Return (x, y) of the center of cell containing provided text 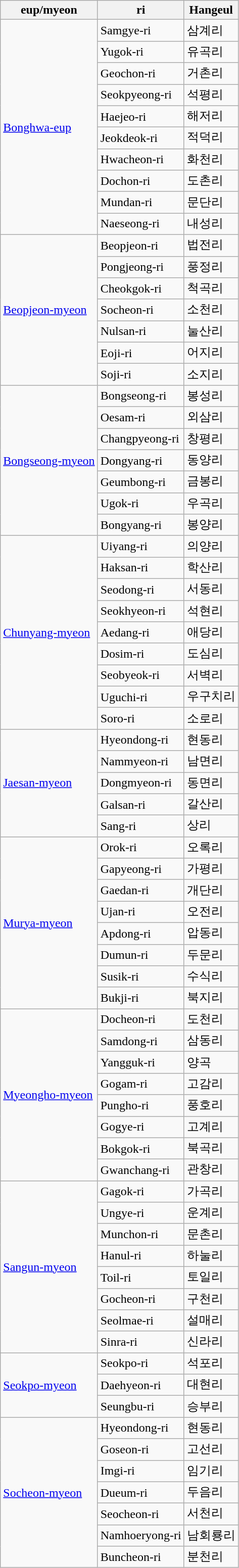
Hangeul (211, 10)
갈산리 (211, 804)
Bongyang-ri (140, 525)
남회룡리 (211, 1536)
문촌리 (211, 1235)
Geumbong-ri (140, 482)
Sangun-myeon (49, 1266)
eup/myeon (49, 10)
Beopjeon-ri (140, 246)
Oesam-ri (140, 417)
Dueum-ri (140, 1492)
Pungho-ri (140, 1105)
Haejeo-ri (140, 116)
Soro-ri (140, 718)
Seobyeok-ri (140, 676)
Myeongho-myeon (49, 1095)
Seodong-ri (140, 589)
Bukji-ri (140, 998)
Pongjeong-ri (140, 267)
고감리 (211, 1084)
Gaedan-ri (140, 890)
신라리 (211, 1342)
척곡리 (211, 289)
하눌리 (211, 1256)
Bokgok-ri (140, 1149)
ri (140, 10)
Nammyeon-ri (140, 762)
법전리 (211, 246)
Bongseong-myeon (49, 460)
Dochon-ri (140, 181)
분천리 (211, 1557)
Ungye-ri (140, 1213)
봉양리 (211, 525)
Buncheon-ri (140, 1557)
Geochon-ri (140, 74)
석현리 (211, 611)
Changpyeong-ri (140, 439)
상리 (211, 826)
Ugok-ri (140, 503)
Gagok-ri (140, 1191)
Docheon-ri (140, 1019)
Toil-ri (140, 1277)
Samgye-ri (140, 30)
풍정리 (211, 267)
남면리 (211, 762)
Galsan-ri (140, 804)
Ujan-ri (140, 912)
석평리 (211, 95)
두음리 (211, 1492)
고계리 (211, 1128)
Uiyang-ri (140, 547)
고선리 (211, 1450)
Eoji-ri (140, 353)
의양리 (211, 547)
화천리 (211, 160)
Dosim-ri (140, 654)
Nulsan-ri (140, 331)
설매리 (211, 1320)
Gogye-ri (140, 1128)
창평리 (211, 439)
Beopjeon-myeon (49, 310)
Gwanchang-ri (140, 1170)
Seocheon-ri (140, 1514)
어지리 (211, 353)
서동리 (211, 589)
Haksan-ri (140, 568)
도촌리 (211, 181)
북지리 (211, 998)
서벽리 (211, 676)
Goseon-ri (140, 1450)
서천리 (211, 1514)
도심리 (211, 654)
Seokpo-myeon (49, 1385)
Namhoeryong-ri (140, 1536)
학산리 (211, 568)
양곡 (211, 1063)
Dongmyeon-ri (140, 783)
Imgi-ri (140, 1471)
오전리 (211, 912)
Jaesan-myeon (49, 783)
Mundan-ri (140, 202)
Sinra-ri (140, 1342)
소지리 (211, 375)
Samdong-ri (140, 1041)
Dongyang-ri (140, 461)
Dumun-ri (140, 955)
Munchon-ri (140, 1235)
Yugok-ri (140, 52)
Seokpo-ri (140, 1364)
내성리 (211, 224)
Orok-ri (140, 848)
문단리 (211, 202)
거촌리 (211, 74)
삼계리 (211, 30)
개단리 (211, 890)
Aedang-ri (140, 632)
가평리 (211, 869)
Naeseong-ri (140, 224)
관창리 (211, 1170)
Socheon-myeon (49, 1492)
눌산리 (211, 331)
Socheon-ri (140, 310)
우구치리 (211, 697)
적덕리 (211, 138)
Sang-ri (140, 826)
Susik-ri (140, 977)
동양리 (211, 461)
우곡리 (211, 503)
수식리 (211, 977)
운계리 (211, 1213)
Bongseong-ri (140, 396)
해저리 (211, 116)
Apdong-ri (140, 934)
유곡리 (211, 52)
가곡리 (211, 1191)
Chunyang-myeon (49, 632)
압동리 (211, 934)
Gocheon-ri (140, 1299)
동면리 (211, 783)
Jeokdeok-ri (140, 138)
Seolmae-ri (140, 1320)
석포리 (211, 1364)
Seokpyeong-ri (140, 95)
Murya-myeon (49, 922)
Uguchi-ri (140, 697)
구천리 (211, 1299)
Cheokgok-ri (140, 289)
풍호리 (211, 1105)
대현리 (211, 1385)
북곡리 (211, 1149)
Gogam-ri (140, 1084)
승부리 (211, 1406)
소로리 (211, 718)
Bonghwa-eup (49, 127)
Hwacheon-ri (140, 160)
Daehyeon-ri (140, 1385)
토일리 (211, 1277)
금봉리 (211, 482)
삼동리 (211, 1041)
Hanul-ri (140, 1256)
Seokhyeon-ri (140, 611)
임기리 (211, 1471)
두문리 (211, 955)
Yangguk-ri (140, 1063)
애당리 (211, 632)
Seungbu-ri (140, 1406)
Soji-ri (140, 375)
Gapyeong-ri (140, 869)
봉성리 (211, 396)
외삼리 (211, 417)
오록리 (211, 848)
도천리 (211, 1019)
소천리 (211, 310)
